Provide the (X, Y) coordinate of the cell's center where the given text is located.  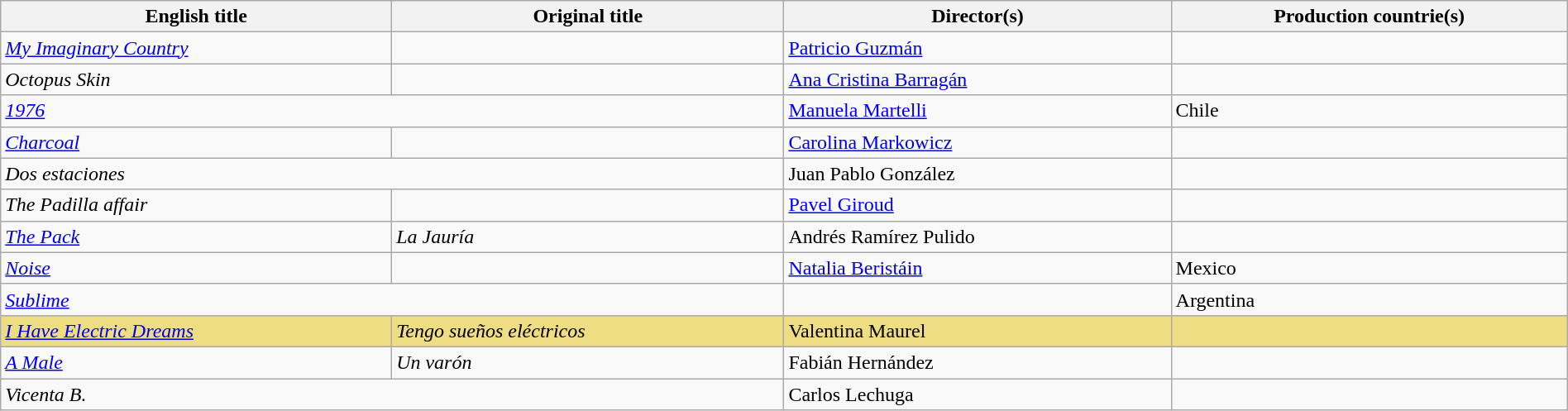
Tengo sueños eléctricos (588, 331)
Noise (197, 268)
Dos estaciones (392, 174)
Valentina Maurel (978, 331)
La Jauría (588, 237)
Vicenta B. (392, 394)
Carolina Markowicz (978, 142)
Octopus Skin (197, 79)
My Imaginary Country (197, 48)
Original title (588, 17)
Andrés Ramírez Pulido (978, 237)
Natalia Beristáin (978, 268)
Sublime (392, 299)
Mexico (1370, 268)
Argentina (1370, 299)
Production countrie(s) (1370, 17)
Charcoal (197, 142)
Chile (1370, 111)
Carlos Lechuga (978, 394)
Pavel Giroud (978, 205)
Patricio Guzmán (978, 48)
Un varón (588, 362)
I Have Electric Dreams (197, 331)
The Padilla affair (197, 205)
English title (197, 17)
A Male (197, 362)
Director(s) (978, 17)
Ana Cristina Barragán (978, 79)
Juan Pablo González (978, 174)
1976 (392, 111)
The Pack (197, 237)
Manuela Martelli (978, 111)
Fabián Hernández (978, 362)
